Provide the [X, Y] coordinate of the cell's center where the given text is located.  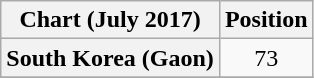
Chart (July 2017) [110, 20]
73 [266, 58]
South Korea (Gaon) [110, 58]
Position [266, 20]
